Determine the [X, Y] coordinate at the center of the cell enclosing the given text.  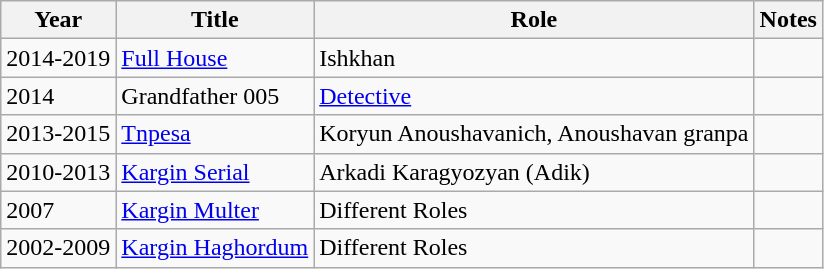
2014 [58, 96]
Kargin Haghordum [215, 248]
2014-2019 [58, 58]
Kargin Serial [215, 172]
Role [534, 20]
Full House [215, 58]
Koryun Anoushavanich, Anoushavan granpa [534, 134]
2013-2015 [58, 134]
Kargin Multer [215, 210]
2010-2013 [58, 172]
2007 [58, 210]
Title [215, 20]
Notes [788, 20]
Year [58, 20]
Arkadi Karagyozyan (Adik) [534, 172]
Detective [534, 96]
Ishkhan [534, 58]
2002-2009 [58, 248]
Tnpesa [215, 134]
Grandfather 005 [215, 96]
